Provide the (x, y) coordinate of the cell's center where the given text is located.  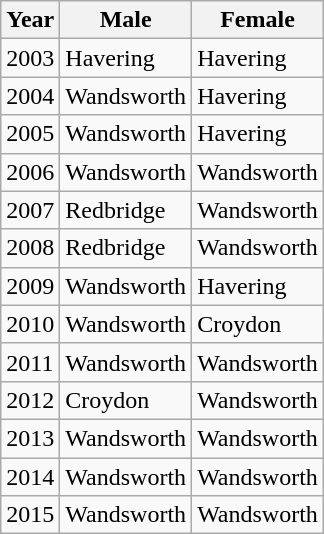
2015 (30, 515)
2009 (30, 286)
2004 (30, 96)
2005 (30, 134)
2012 (30, 400)
2013 (30, 438)
2008 (30, 248)
2014 (30, 477)
Year (30, 20)
Male (126, 20)
2007 (30, 210)
2010 (30, 324)
2006 (30, 172)
Female (258, 20)
2003 (30, 58)
2011 (30, 362)
